Capture the cell that displays the provided text and extract its (X, Y) central coordinate. 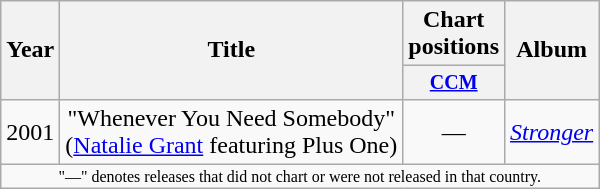
Year (30, 50)
Album (552, 50)
Stronger (552, 132)
2001 (30, 132)
Title (232, 50)
"—" denotes releases that did not chart or were not released in that country. (300, 176)
— (454, 132)
Chart positions (454, 34)
CCM (454, 82)
"Whenever You Need Somebody"(Natalie Grant featuring Plus One) (232, 132)
